Pinpoint the cell where the given text exists, returning its [X, Y] midpoint coordinate. 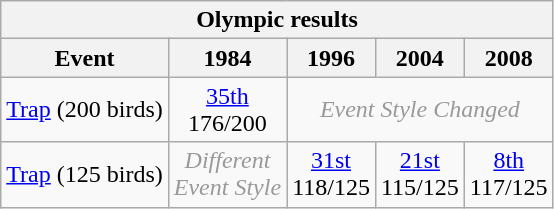
DifferentEvent Style [227, 174]
2008 [508, 58]
21st115/125 [420, 174]
8th117/125 [508, 174]
1996 [332, 58]
1984 [227, 58]
Event Style Changed [420, 110]
Event [85, 58]
Trap (200 birds) [85, 110]
Trap (125 birds) [85, 174]
Olympic results [277, 20]
35th176/200 [227, 110]
2004 [420, 58]
31st118/125 [332, 174]
